From the cell containing the given text, extract its center point as [X, Y] coordinate. 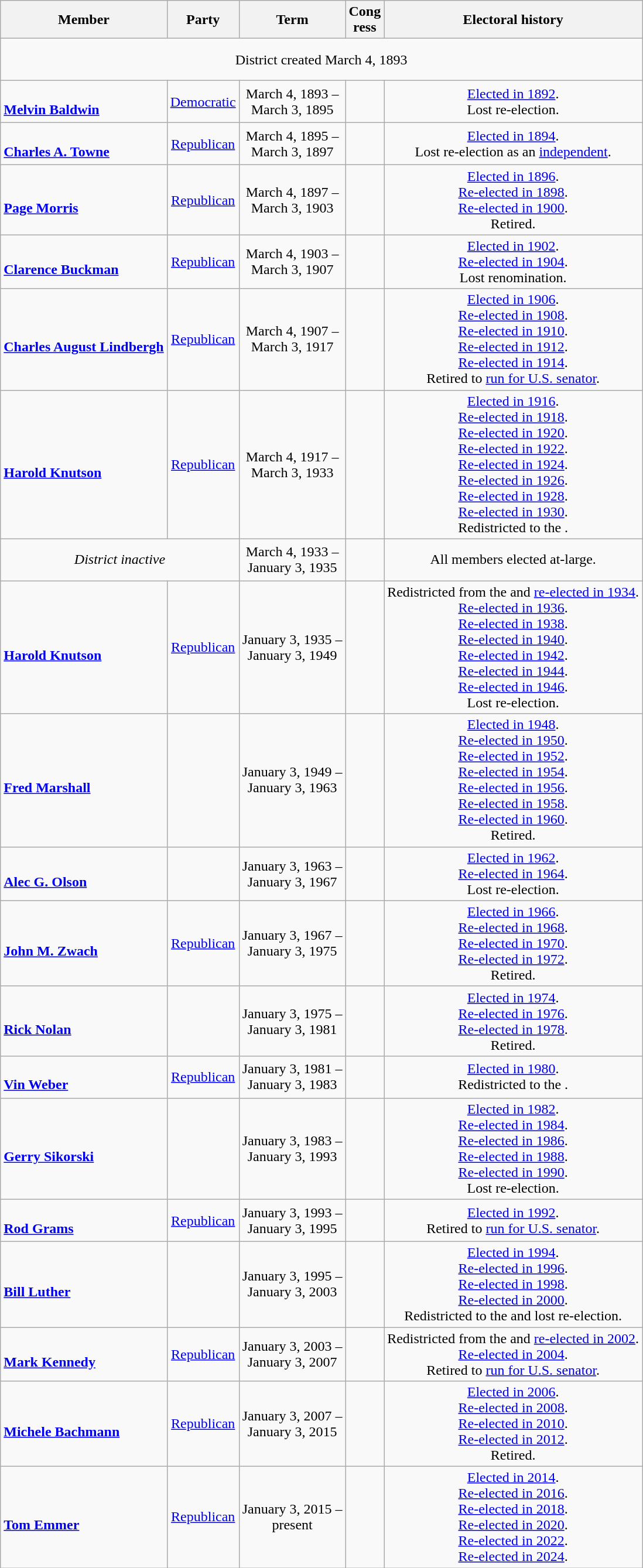
Michele Bachmann [84, 1424]
Fred Marshall [84, 780]
March 4, 1903 –March 3, 1907 [292, 262]
Melvin Baldwin [84, 102]
District created March 4, 1893 [321, 60]
March 4, 1897 –March 3, 1903 [292, 200]
Charles August Lindbergh [84, 340]
Party [203, 20]
All members elected at-large. [513, 560]
March 4, 1917 –March 3, 1933 [292, 464]
Democratic [203, 102]
March 4, 1933 –January 3, 1935 [292, 560]
Elected in 1974.Re-elected in 1976.Re-elected in 1978.Retired. [513, 1021]
Member [84, 20]
March 4, 1895 –March 3, 1897 [292, 144]
January 3, 1981 –January 3, 1983 [292, 1077]
January 3, 1995 –January 3, 2003 [292, 1284]
Electoral history [513, 20]
January 3, 2003 –January 3, 2007 [292, 1354]
John M. Zwach [84, 943]
Elected in 1994.Re-elected in 1996.Re-elected in 1998.Re-elected in 2000.Redistricted to the and lost re-election. [513, 1284]
January 3, 1983 –January 3, 1993 [292, 1149]
January 3, 1949 –January 3, 1963 [292, 780]
Redistricted from the and re-elected in 2002.Re-elected in 2004.Retired to run for U.S. senator. [513, 1354]
Elected in 1894.Lost re-election as an independent. [513, 144]
January 3, 1975 –January 3, 1981 [292, 1021]
Bill Luther [84, 1284]
Elected in 1982.Re-elected in 1984.Re-elected in 1986.Re-elected in 1988.Re-elected in 1990.Lost re-election. [513, 1149]
Clarence Buckman [84, 262]
Mark Kennedy [84, 1354]
Elected in 1906.Re-elected in 1908.Re-elected in 1910.Re-elected in 1912.Re-elected in 1914.Retired to run for U.S. senator. [513, 340]
Elected in 1892.Lost re-election. [513, 102]
January 3, 1935 –January 3, 1949 [292, 648]
Gerry Sikorski [84, 1149]
Elected in 1948.Re-elected in 1950.Re-elected in 1952.Re-elected in 1954.Re-elected in 1956.Re-elected in 1958.Re-elected in 1960.Retired. [513, 780]
Elected in 1966.Re-elected in 1968.Re-elected in 1970.Re-elected in 1972.Retired. [513, 943]
Congress [365, 20]
Rod Grams [84, 1220]
Elected in 1896.Re-elected in 1898.Re-elected in 1900.Retired. [513, 200]
Vin Weber [84, 1077]
January 3, 2007 –January 3, 2015 [292, 1424]
Tom Emmer [84, 1518]
Elected in 1992.Retired to run for U.S. senator. [513, 1220]
Charles A. Towne [84, 144]
District inactive [119, 560]
Rick Nolan [84, 1021]
Elected in 1980.Redistricted to the . [513, 1077]
Elected in 2014.Re-elected in 2016.Re-elected in 2018.Re-elected in 2020.Re-elected in 2022.Re-elected in 2024. [513, 1518]
Term [292, 20]
Elected in 1962.Re-elected in 1964.Lost re-election. [513, 874]
January 3, 1993 –January 3, 1995 [292, 1220]
Page Morris [84, 200]
January 3, 2015 –present [292, 1518]
March 4, 1893 –March 3, 1895 [292, 102]
March 4, 1907 –March 3, 1917 [292, 340]
January 3, 1963 –January 3, 1967 [292, 874]
January 3, 1967 –January 3, 1975 [292, 943]
Alec G. Olson [84, 874]
Elected in 1902.Re-elected in 1904.Lost renomination. [513, 262]
Elected in 2006.Re-elected in 2008.Re-elected in 2010.Re-elected in 2012.Retired. [513, 1424]
